Return the [x, y] coordinate for the center point of the cell that contains the specified text.  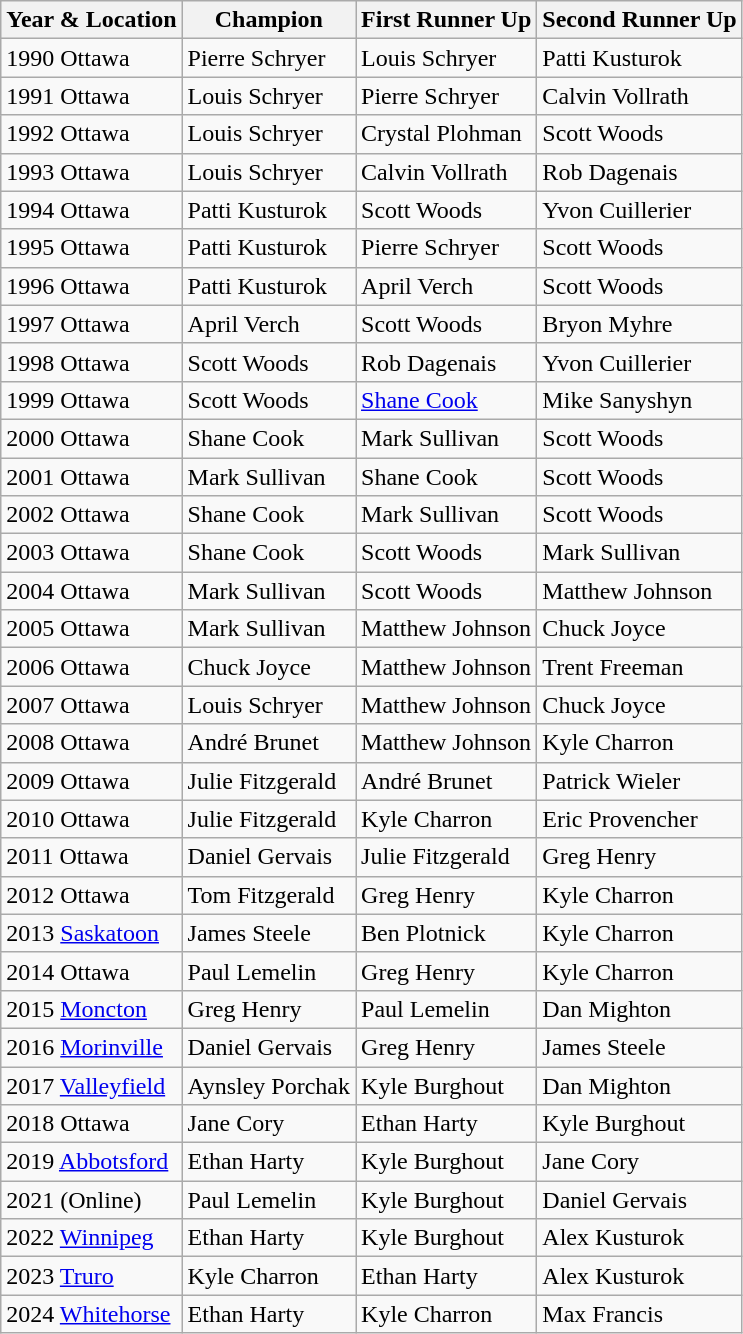
2018 Ottawa [92, 1124]
1994 Ottawa [92, 210]
2012 Ottawa [92, 895]
2000 Ottawa [92, 438]
Ben Plotnick [446, 933]
2022 Winnipeg [92, 1238]
1991 Ottawa [92, 96]
Eric Provencher [640, 819]
1990 Ottawa [92, 58]
1993 Ottawa [92, 172]
1998 Ottawa [92, 362]
Max Francis [640, 1314]
2007 Ottawa [92, 705]
1999 Ottawa [92, 400]
2011 Ottawa [92, 857]
2023 Truro [92, 1276]
Trent Freeman [640, 667]
2002 Ottawa [92, 515]
1997 Ottawa [92, 324]
2001 Ottawa [92, 477]
Second Runner Up [640, 20]
2021 (Online) [92, 1200]
2017 Valleyfield [92, 1085]
Tom Fitzgerald [269, 895]
2008 Ottawa [92, 743]
2003 Ottawa [92, 553]
2014 Ottawa [92, 971]
Aynsley Porchak [269, 1085]
Year & Location [92, 20]
2015 Moncton [92, 1009]
2019 Abbotsford [92, 1162]
2024 Whitehorse [92, 1314]
Champion [269, 20]
1992 Ottawa [92, 134]
2004 Ottawa [92, 591]
Bryon Myhre [640, 324]
1995 Ottawa [92, 248]
1996 Ottawa [92, 286]
First Runner Up [446, 20]
2006 Ottawa [92, 667]
2009 Ottawa [92, 781]
Crystal Plohman [446, 134]
2010 Ottawa [92, 819]
2005 Ottawa [92, 629]
Patrick Wieler [640, 781]
Mike Sanyshyn [640, 400]
2016 Morinville [92, 1047]
2013 Saskatoon [92, 933]
